Return the (X, Y) coordinate for the center point of the cell that contains the specified text.  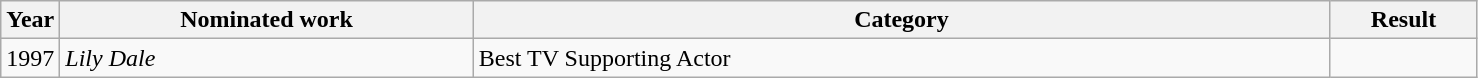
1997 (30, 58)
Category (901, 20)
Result (1404, 20)
Best TV Supporting Actor (901, 58)
Nominated work (266, 20)
Year (30, 20)
Lily Dale (266, 58)
